Capture the cell that displays the provided text and extract its (X, Y) central coordinate. 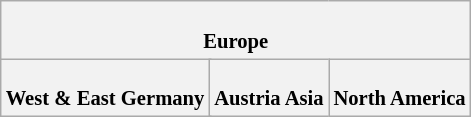
North America (399, 87)
Austria Asia (268, 87)
West & East Germany (106, 87)
Europe (236, 29)
